Detect which cell encompasses the target text, then output its [X, Y] center coordinate. 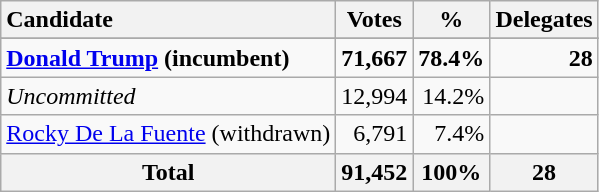
78.4% [452, 58]
Delegates [544, 20]
Rocky De La Fuente (withdrawn) [168, 134]
Candidate [168, 20]
Votes [374, 20]
Total [168, 172]
7.4% [452, 134]
12,994 [374, 96]
71,667 [374, 58]
91,452 [374, 172]
Uncommitted [168, 96]
% [452, 20]
14.2% [452, 96]
Donald Trump (incumbent) [168, 58]
100% [452, 172]
6,791 [374, 134]
